Output the [x, y] coordinate of the center of the cell containing the given text.  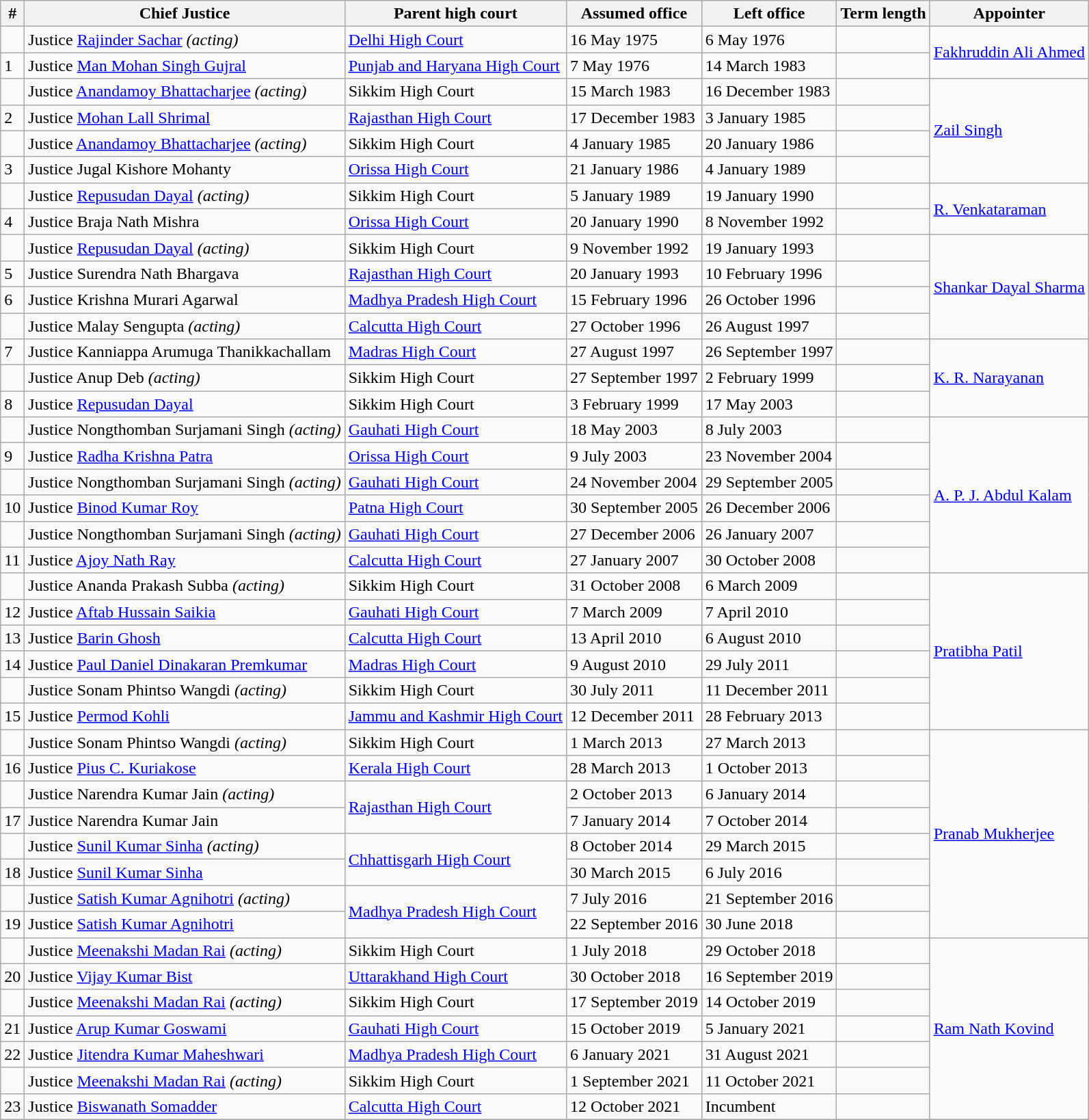
5 January 1989 [634, 196]
15 [12, 716]
24 November 2004 [634, 482]
6 January 2021 [634, 1054]
17 September 2019 [634, 1002]
12 [12, 612]
16 [12, 769]
Justice Permod Kohli [185, 716]
8 October 2014 [634, 846]
Justice Narendra Kumar Jain [185, 821]
14 October 2019 [769, 1002]
6 May 1976 [769, 40]
30 October 2008 [769, 560]
26 January 2007 [769, 534]
1 September 2021 [634, 1080]
6 March 2009 [769, 586]
6 August 2010 [769, 638]
20 [12, 976]
18 May 2003 [634, 430]
Pratibha Patil [1009, 651]
Justice Ananda Prakash Subba (acting) [185, 586]
Chief Justice [185, 14]
9 August 2010 [634, 664]
8 July 2003 [769, 430]
26 December 2006 [769, 508]
16 May 1975 [634, 40]
21 January 1986 [634, 170]
30 October 2018 [634, 976]
7 [12, 352]
20 January 1993 [634, 274]
15 October 2019 [634, 1028]
17 December 1983 [634, 118]
Zail Singh [1009, 131]
13 April 2010 [634, 638]
16 September 2019 [769, 976]
30 July 2011 [634, 690]
12 October 2021 [634, 1106]
Fakhruddin Ali Ahmed [1009, 53]
Justice Radha Krishna Patra [185, 456]
30 June 2018 [769, 924]
8 November 1992 [769, 222]
Justice Narendra Kumar Jain (acting) [185, 795]
11 October 2021 [769, 1080]
Pranab Mukherjee [1009, 833]
3 [12, 170]
Justice Repusudan Dayal [185, 404]
30 March 2015 [634, 872]
15 March 1983 [634, 92]
2 February 1999 [769, 378]
Justice Satish Kumar Agnihotri (acting) [185, 898]
5 [12, 274]
17 May 2003 [769, 404]
Uttarakhand High Court [455, 976]
Justice Anup Deb (acting) [185, 378]
Shankar Dayal Sharma [1009, 286]
8 [12, 404]
30 September 2005 [634, 508]
7 October 2014 [769, 821]
Justice Pius C. Kuriakose [185, 769]
2 October 2013 [634, 795]
Justice Rajinder Sachar (acting) [185, 40]
Justice Krishna Murari Agarwal [185, 299]
28 March 2013 [634, 769]
1 October 2013 [769, 769]
Justice Biswanath Somadder [185, 1106]
29 March 2015 [769, 846]
27 March 2013 [769, 742]
Justice Sunil Kumar Sinha (acting) [185, 846]
21 September 2016 [769, 898]
15 February 1996 [634, 299]
17 [12, 821]
Patna High Court [455, 508]
12 December 2011 [634, 716]
Parent high court [455, 14]
20 January 1990 [634, 222]
19 January 1990 [769, 196]
7 July 2016 [634, 898]
9 July 2003 [634, 456]
Justice Braja Nath Mishra [185, 222]
Ram Nath Kovind [1009, 1028]
27 August 1997 [634, 352]
22 September 2016 [634, 924]
Assumed office [634, 14]
A. P. J. Abdul Kalam [1009, 495]
19 [12, 924]
Justice Aftab Hussain Saikia [185, 612]
10 [12, 508]
Incumbent [769, 1106]
Jammu and Kashmir High Court [455, 716]
Term length [883, 14]
Justice Surendra Nath Bhargava [185, 274]
22 [12, 1054]
28 February 2013 [769, 716]
31 August 2021 [769, 1054]
14 [12, 664]
23 November 2004 [769, 456]
Justice Paul Daniel Dinakaran Premkumar [185, 664]
5 January 2021 [769, 1028]
6 July 2016 [769, 872]
27 January 2007 [634, 560]
27 December 2006 [634, 534]
Punjab and Haryana High Court [455, 66]
Chhattisgarh High Court [455, 859]
Justice Binod Kumar Roy [185, 508]
20 January 1986 [769, 144]
27 September 1997 [634, 378]
13 [12, 638]
26 October 1996 [769, 299]
Justice Vijay Kumar Bist [185, 976]
6 January 2014 [769, 795]
Justice Ajoy Nath Ray [185, 560]
Justice Mohan Lall Shrimal [185, 118]
Justice Arup Kumar Goswami [185, 1028]
9 November 1992 [634, 248]
29 October 2018 [769, 950]
21 [12, 1028]
23 [12, 1106]
11 December 2011 [769, 690]
2 [12, 118]
29 September 2005 [769, 482]
10 February 1996 [769, 274]
K. R. Narayanan [1009, 378]
27 October 1996 [634, 326]
Justice Sunil Kumar Sinha [185, 872]
Justice Satish Kumar Agnihotri [185, 924]
4 January 1985 [634, 144]
19 January 1993 [769, 248]
26 September 1997 [769, 352]
3 February 1999 [634, 404]
# [12, 14]
31 October 2008 [634, 586]
11 [12, 560]
7 January 2014 [634, 821]
1 [12, 66]
1 July 2018 [634, 950]
Appointer [1009, 14]
Kerala High Court [455, 769]
7 March 2009 [634, 612]
Delhi High Court [455, 40]
Justice Man Mohan Singh Gujral [185, 66]
9 [12, 456]
1 March 2013 [634, 742]
Left office [769, 14]
Justice Jitendra Kumar Maheshwari [185, 1054]
6 [12, 299]
14 March 1983 [769, 66]
26 August 1997 [769, 326]
16 December 1983 [769, 92]
Justice Malay Sengupta (acting) [185, 326]
4 [12, 222]
4 January 1989 [769, 170]
Justice Kanniappa Arumuga Thanikkachallam [185, 352]
7 May 1976 [634, 66]
R. Venkataraman [1009, 209]
3 January 1985 [769, 118]
29 July 2011 [769, 664]
7 April 2010 [769, 612]
Justice Barin Ghosh [185, 638]
18 [12, 872]
Justice Jugal Kishore Mohanty [185, 170]
